Provide the [X, Y] coordinate of the cell's center where the given text is located.  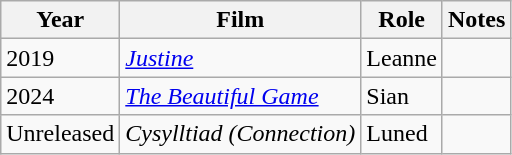
Justine [240, 58]
Cysylltiad (Connection) [240, 134]
Leanne [402, 58]
Film [240, 20]
Luned [402, 134]
Unreleased [60, 134]
The Beautiful Game [240, 96]
Notes [476, 20]
Role [402, 20]
2024 [60, 96]
2019 [60, 58]
Sian [402, 96]
Year [60, 20]
